Provide the [X, Y] coordinate of the cell's center where the given text is located.  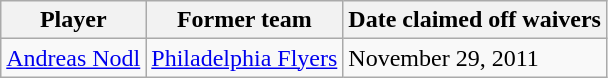
November 29, 2011 [475, 58]
Former team [244, 20]
Philadelphia Flyers [244, 58]
Player [74, 20]
Date claimed off waivers [475, 20]
Andreas Nodl [74, 58]
